For the text-containing cell, return its midpoint in [X, Y] coordinate format. 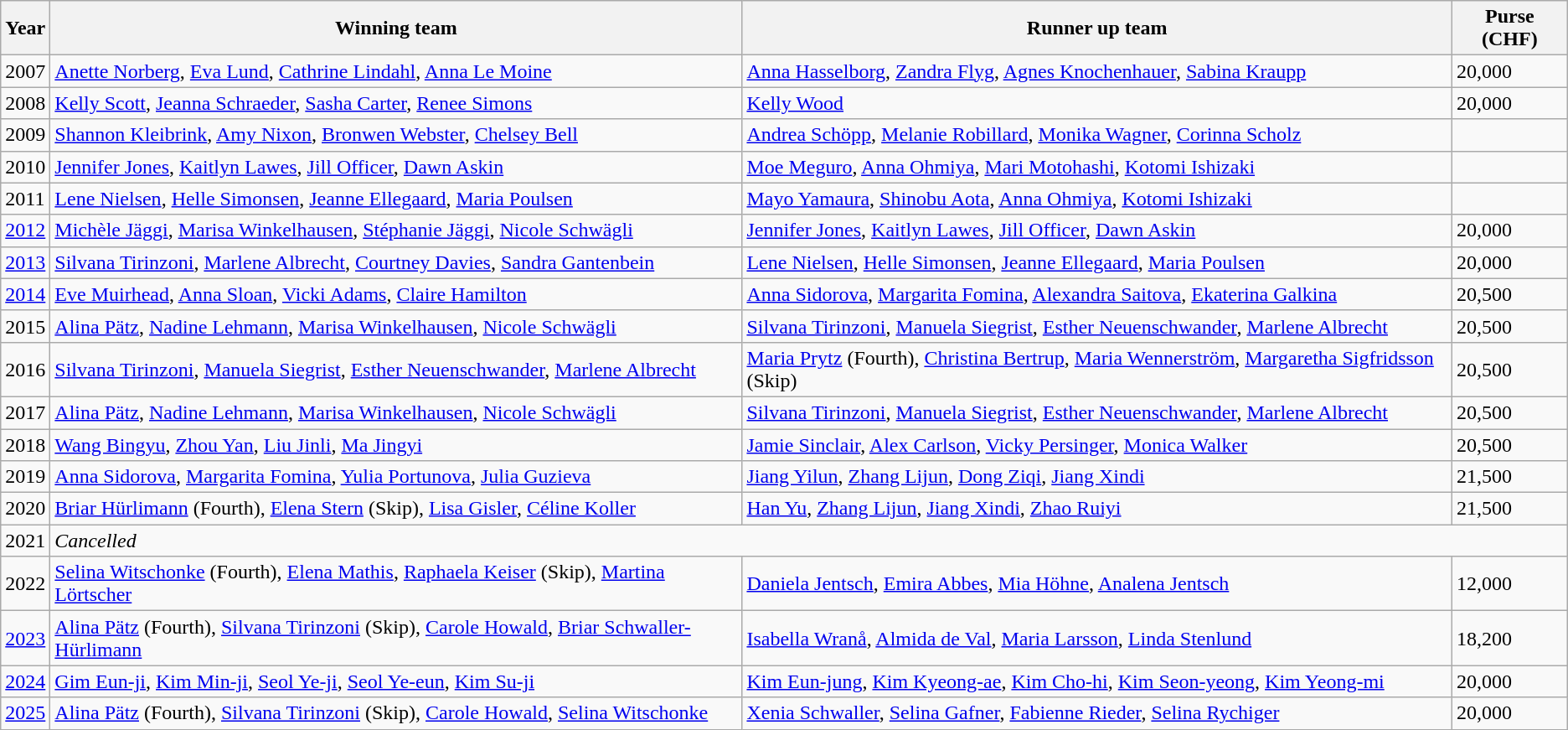
2010 [25, 167]
2022 [25, 583]
Wang Bingyu, Zhou Yan, Liu Jinli, Ma Jingyi [396, 445]
Selina Witschonke (Fourth), Elena Mathis, Raphaela Keiser (Skip), Martina Lörtscher [396, 583]
Eve Muirhead, Anna Sloan, Vicki Adams, Claire Hamilton [396, 294]
Isabella Wranå, Almida de Val, Maria Larsson, Linda Stenlund [1097, 639]
2015 [25, 326]
2024 [25, 681]
Alina Pätz (Fourth), Silvana Tirinzoni (Skip), Carole Howald, Briar Schwaller-Hürlimann [396, 639]
Silvana Tirinzoni, Marlene Albrecht, Courtney Davies, Sandra Gantenbein [396, 262]
2025 [25, 713]
Gim Eun-ji, Kim Min-ji, Seol Ye-ji, Seol Ye-eun, Kim Su-ji [396, 681]
Alina Pätz (Fourth), Silvana Tirinzoni (Skip), Carole Howald, Selina Witschonke [396, 713]
2011 [25, 199]
2019 [25, 477]
2021 [25, 541]
Xenia Schwaller, Selina Gafner, Fabienne Rieder, Selina Rychiger [1097, 713]
Shannon Kleibrink, Amy Nixon, Bronwen Webster, Chelsey Bell [396, 135]
Kelly Scott, Jeanna Schraeder, Sasha Carter, Renee Simons [396, 103]
Mayo Yamaura, Shinobu Aota, Anna Ohmiya, Kotomi Ishizaki [1097, 199]
2017 [25, 412]
2020 [25, 509]
Jiang Yilun, Zhang Lijun, Dong Ziqi, Jiang Xindi [1097, 477]
2023 [25, 639]
18,200 [1509, 639]
Anna Hasselborg, Zandra Flyg, Agnes Knochenhauer, Sabina Kraupp [1097, 71]
2009 [25, 135]
Cancelled [809, 541]
Kim Eun-jung, Kim Kyeong-ae, Kim Cho-hi, Kim Seon-yeong, Kim Yeong-mi [1097, 681]
Runner up team [1097, 28]
Anna Sidorova, Margarita Fomina, Alexandra Saitova, Ekaterina Galkina [1097, 294]
Winning team [396, 28]
Purse (CHF) [1509, 28]
Jamie Sinclair, Alex Carlson, Vicky Persinger, Monica Walker [1097, 445]
Kelly Wood [1097, 103]
Maria Prytz (Fourth), Christina Bertrup, Maria Wennerström, Margaretha Sigfridsson (Skip) [1097, 369]
Anna Sidorova, Margarita Fomina, Yulia Portunova, Julia Guzieva [396, 477]
2007 [25, 71]
Moe Meguro, Anna Ohmiya, Mari Motohashi, Kotomi Ishizaki [1097, 167]
12,000 [1509, 583]
Anette Norberg, Eva Lund, Cathrine Lindahl, Anna Le Moine [396, 71]
2014 [25, 294]
2016 [25, 369]
2012 [25, 230]
2018 [25, 445]
Han Yu, Zhang Lijun, Jiang Xindi, Zhao Ruiyi [1097, 509]
Andrea Schöpp, Melanie Robillard, Monika Wagner, Corinna Scholz [1097, 135]
2008 [25, 103]
2013 [25, 262]
Briar Hürlimann (Fourth), Elena Stern (Skip), Lisa Gisler, Céline Koller [396, 509]
Daniela Jentsch, Emira Abbes, Mia Höhne, Analena Jentsch [1097, 583]
Year [25, 28]
Michèle Jäggi, Marisa Winkelhausen, Stéphanie Jäggi, Nicole Schwägli [396, 230]
